Detect which cell encompasses the target text, then output its (X, Y) center coordinate. 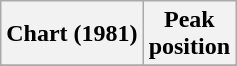
Chart (1981) (72, 34)
Peakposition (189, 34)
